Extract the [X, Y] coordinate from the center of the cell holding the provided text.  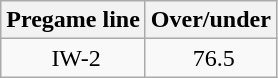
Over/under [210, 20]
IW-2 [74, 58]
76.5 [210, 58]
Pregame line [74, 20]
